For the text-containing cell, return its midpoint in (x, y) coordinate format. 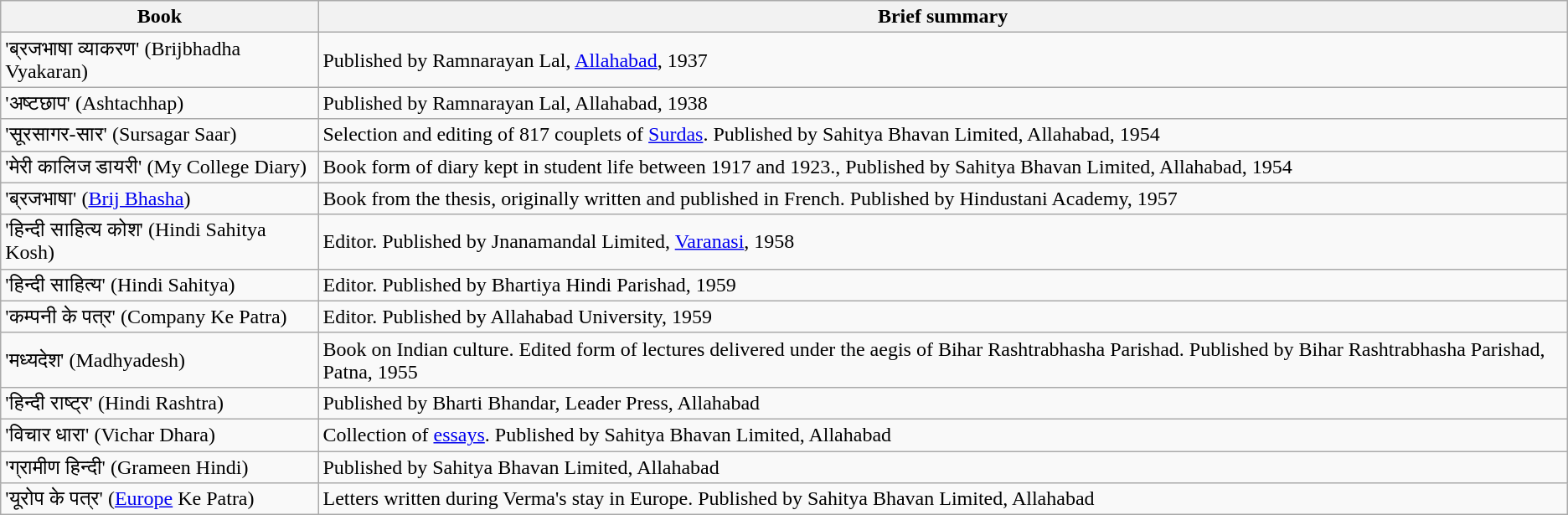
'मेरी कालिज डायरी' (My College Diary) (159, 167)
Published by Bharti Bhandar, Leader Press, Allahabad (943, 403)
Editor. Published by Jnanamandal Limited, Varanasi, 1958 (943, 241)
Editor. Published by Allahabad University, 1959 (943, 317)
Published by Ramnarayan Lal, Allahabad, 1938 (943, 103)
Published by Sahitya Bhavan Limited, Allahabad (943, 466)
'मध्यदेश' (Madhyadesh) (159, 360)
Book form of diary kept in student life between 1917 and 1923., Published by Sahitya Bhavan Limited, Allahabad, 1954 (943, 167)
Book (159, 17)
Brief summary (943, 17)
'कम्पनी के पत्र' (Company Ke Patra) (159, 317)
'यूरोप के पत्र' (Europe Ke Patra) (159, 499)
Book from the thesis, originally written and published in French. Published by Hindustani Academy, 1957 (943, 198)
'सूरसागर-सार' (Sursagar Saar) (159, 135)
'हिन्दी साहित्य' (Hindi Sahitya) (159, 285)
'ब्रजभाषा व्याकरण' (Brijbhadha Vyakaran) (159, 60)
Published by Ramnarayan Lal, Allahabad, 1937 (943, 60)
'हिन्दी साहित्य कोश' (Hindi Sahitya Kosh) (159, 241)
'ब्रजभाषा' (Brij Bhasha) (159, 198)
Collection of essays. Published by Sahitya Bhavan Limited, Allahabad (943, 435)
'ग्रामीण हिन्दी' (Grameen Hindi) (159, 466)
Editor. Published by Bhartiya Hindi Parishad, 1959 (943, 285)
'अष्टछाप' (Ashtachhap) (159, 103)
Letters written during Verma's stay in Europe. Published by Sahitya Bhavan Limited, Allahabad (943, 499)
Selection and editing of 817 couplets of Surdas. Published by Sahitya Bhavan Limited, Allahabad, 1954 (943, 135)
'हिन्दी राष्ट्र' (Hindi Rashtra) (159, 403)
'विचार धारा' (Vichar Dhara) (159, 435)
